Extract the [X, Y] coordinate from the center of the cell holding the provided text.  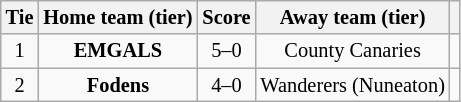
1 [20, 51]
2 [20, 85]
Wanderers (Nuneaton) [352, 85]
Tie [20, 17]
Score [226, 17]
Away team (tier) [352, 17]
5–0 [226, 51]
County Canaries [352, 51]
4–0 [226, 85]
Home team (tier) [118, 17]
Fodens [118, 85]
EMGALS [118, 51]
